Scan for the cell matching the given text and deliver its (X, Y) coordinate at center. 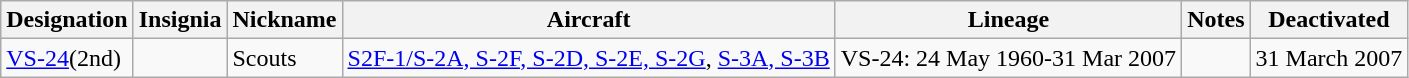
31 March 2007 (1329, 58)
Deactivated (1329, 20)
VS-24: 24 May 1960-31 Mar 2007 (1008, 58)
Nickname (284, 20)
Notes (1216, 20)
S2F-1/S-2A, S-2F, S-2D, S-2E, S-2G, S-3A, S-3B (588, 58)
Scouts (284, 58)
Aircraft (588, 20)
Lineage (1008, 20)
Insignia (180, 20)
Designation (67, 20)
VS-24(2nd) (67, 58)
